Pinpoint the cell where the given text exists, returning its [x, y] midpoint coordinate. 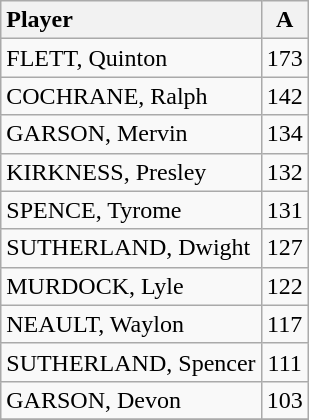
MURDOCK, Lyle [131, 286]
SUTHERLAND, Dwight [131, 248]
132 [284, 172]
134 [284, 134]
GARSON, Mervin [131, 134]
103 [284, 400]
142 [284, 96]
173 [284, 58]
GARSON, Devon [131, 400]
COCHRANE, Ralph [131, 96]
117 [284, 324]
FLETT, Quinton [131, 58]
127 [284, 248]
SPENCE, Tyrome [131, 210]
122 [284, 286]
Player [131, 20]
SUTHERLAND, Spencer [131, 362]
131 [284, 210]
KIRKNESS, Presley [131, 172]
111 [284, 362]
A [284, 20]
NEAULT, Waylon [131, 324]
